Return the (x, y) coordinate for the center point of the cell that contains the specified text.  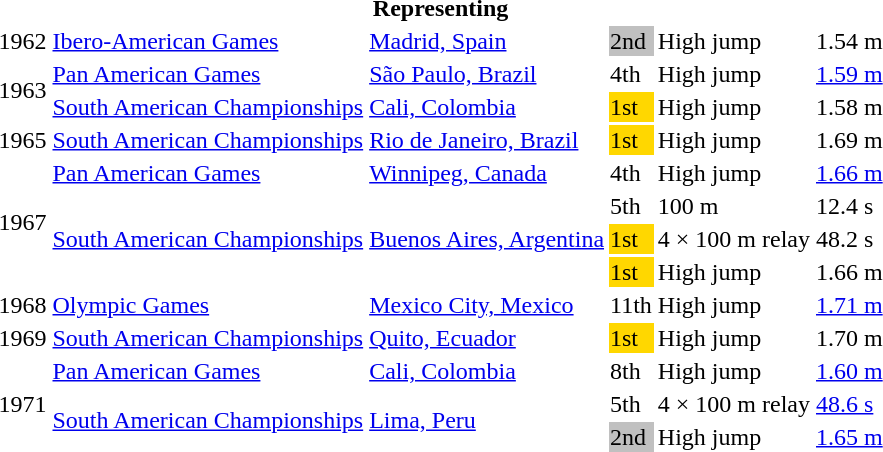
Lima, Peru (487, 420)
São Paulo, Brazil (487, 74)
Winnipeg, Canada (487, 173)
Mexico City, Mexico (487, 305)
Madrid, Spain (487, 41)
Rio de Janeiro, Brazil (487, 140)
Ibero-American Games (208, 41)
100 m (734, 206)
Olympic Games (208, 305)
Quito, Ecuador (487, 338)
Buenos Aires, Argentina (487, 239)
11th (632, 305)
8th (632, 371)
